Return (x, y) of the center of cell containing provided text 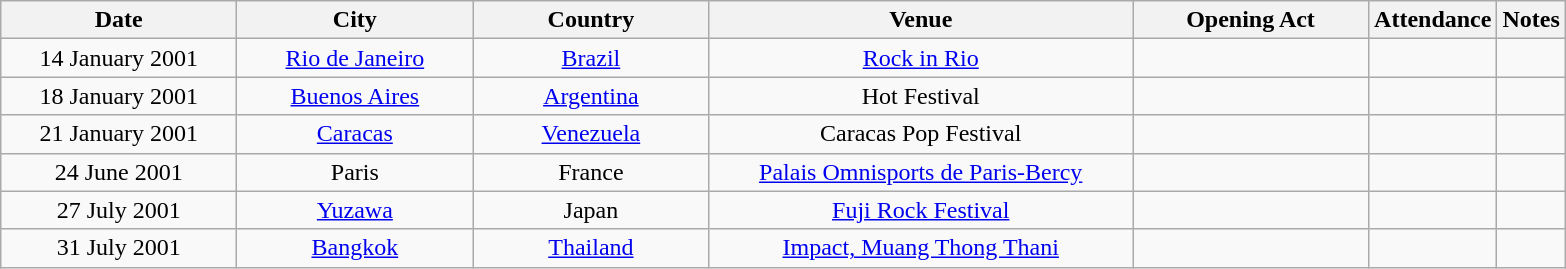
Impact, Muang Thong Thani (921, 248)
Yuzawa (355, 210)
Brazil (591, 58)
27 July 2001 (119, 210)
Hot Festival (921, 96)
France (591, 172)
Rock in Rio (921, 58)
31 July 2001 (119, 248)
Palais Omnisports de Paris-Bercy (921, 172)
Notes (1531, 20)
24 June 2001 (119, 172)
14 January 2001 (119, 58)
Rio de Janeiro (355, 58)
Bangkok (355, 248)
Buenos Aires (355, 96)
Paris (355, 172)
Caracas (355, 134)
Thailand (591, 248)
Opening Act (1250, 20)
Country (591, 20)
City (355, 20)
Venezuela (591, 134)
Venue (921, 20)
Date (119, 20)
Attendance (1433, 20)
Japan (591, 210)
18 January 2001 (119, 96)
21 January 2001 (119, 134)
Fuji Rock Festival (921, 210)
Argentina (591, 96)
Caracas Pop Festival (921, 134)
